Output the (x, y) coordinate of the center of the cell containing the given text.  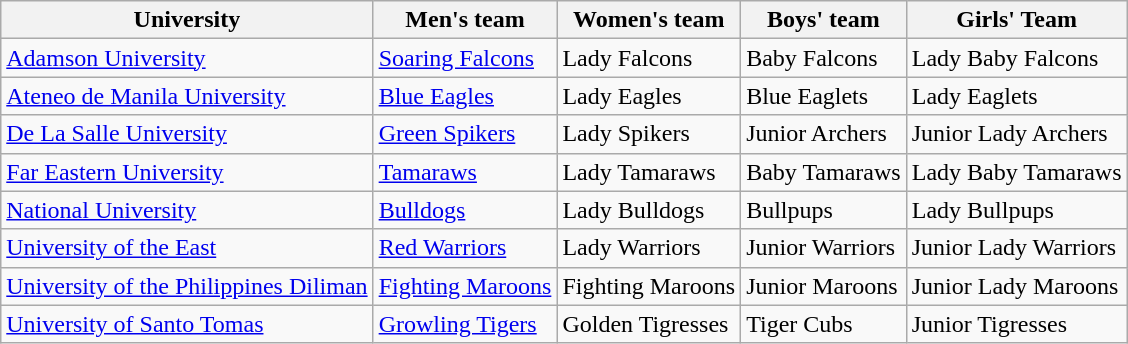
Lady Eagles (649, 96)
Men's team (465, 20)
Lady Spikers (649, 134)
Soaring Falcons (465, 58)
Junior Lady Maroons (1016, 286)
Lady Bullpups (1016, 210)
National University (187, 210)
University (187, 20)
De La Salle University (187, 134)
Junior Lady Warriors (1016, 248)
Lady Baby Falcons (1016, 58)
Adamson University (187, 58)
Boys' team (824, 20)
Junior Maroons (824, 286)
Lady Bulldogs (649, 210)
Junior Warriors (824, 248)
Lady Eaglets (1016, 96)
Lady Falcons (649, 58)
Baby Tamaraws (824, 172)
Ateneo de Manila University (187, 96)
Far Eastern University (187, 172)
Women's team (649, 20)
Girls' Team (1016, 20)
Tiger Cubs (824, 324)
Golden Tigresses (649, 324)
Lady Warriors (649, 248)
Blue Eaglets (824, 96)
Green Spikers (465, 134)
Growling Tigers (465, 324)
Tamaraws (465, 172)
University of the Philippines Diliman (187, 286)
Junior Lady Archers (1016, 134)
Blue Eagles (465, 96)
Lady Tamaraws (649, 172)
University of Santo Tomas (187, 324)
Bulldogs (465, 210)
Baby Falcons (824, 58)
Lady Baby Tamaraws (1016, 172)
Junior Tigresses (1016, 324)
Red Warriors (465, 248)
Bullpups (824, 210)
Junior Archers (824, 134)
University of the East (187, 248)
